Search for the cell housing the specified text and yield its (x, y) center coordinate. 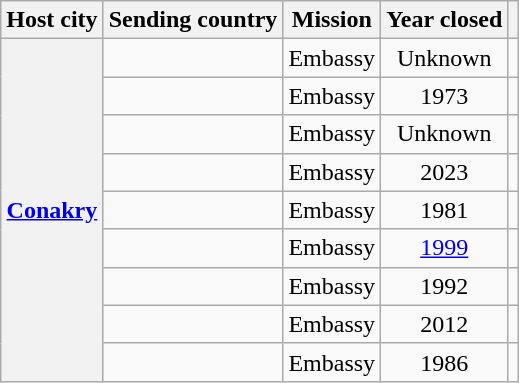
1992 (444, 286)
1999 (444, 248)
1986 (444, 362)
Conakry (52, 210)
1973 (444, 96)
Host city (52, 20)
Mission (332, 20)
Year closed (444, 20)
2023 (444, 172)
1981 (444, 210)
2012 (444, 324)
Sending country (193, 20)
